Provide the [X, Y] coordinate of the cell's center where the given text is located.  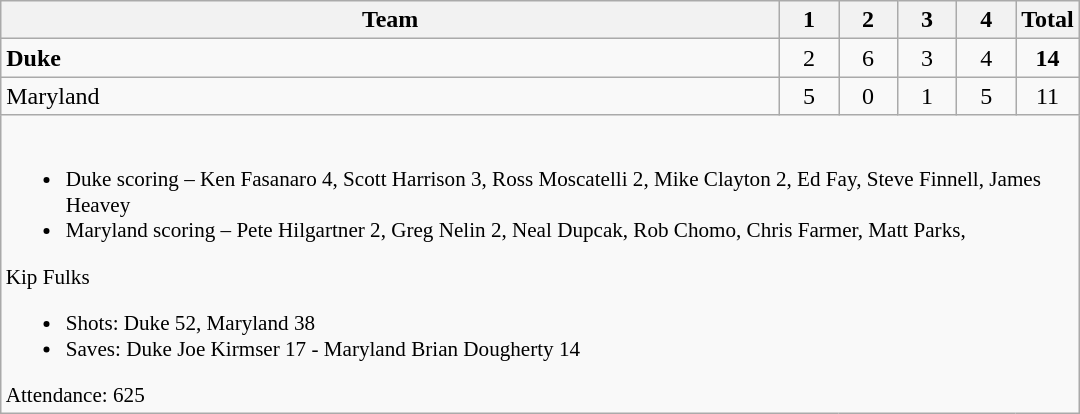
Maryland [390, 96]
Total [1048, 20]
0 [868, 96]
Duke [390, 58]
Team [390, 20]
6 [868, 58]
14 [1048, 58]
11 [1048, 96]
